Return the (X, Y) coordinate for the center point of the cell that contains the specified text.  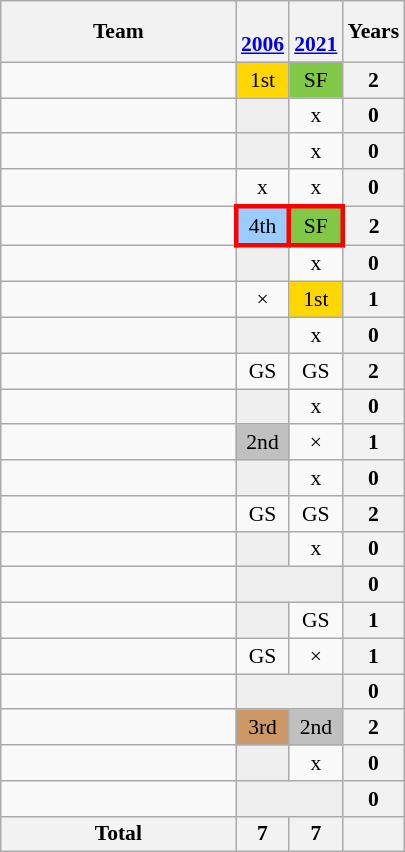
3rd (262, 728)
2021 (316, 32)
Total (118, 834)
4th (262, 226)
Years (373, 32)
2006 (262, 32)
Team (118, 32)
